Search for the cell housing the specified text and yield its (X, Y) center coordinate. 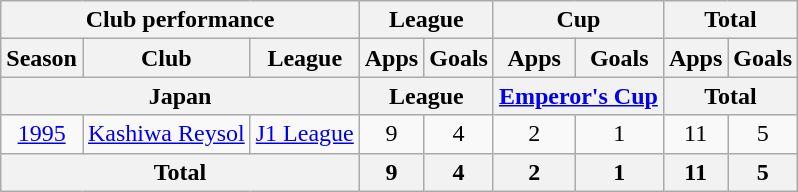
Club (166, 58)
Cup (578, 20)
1995 (42, 134)
Season (42, 58)
Club performance (180, 20)
Japan (180, 96)
Kashiwa Reysol (166, 134)
Emperor's Cup (578, 96)
J1 League (304, 134)
